Search for the cell housing the specified text and yield its (X, Y) center coordinate. 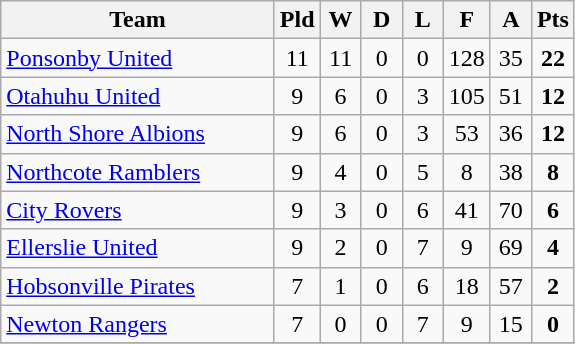
Ponsonby United (138, 58)
Pts (552, 20)
41 (466, 210)
Team (138, 20)
D (382, 20)
105 (466, 96)
35 (510, 58)
22 (552, 58)
L (422, 20)
57 (510, 286)
36 (510, 134)
53 (466, 134)
128 (466, 58)
18 (466, 286)
Pld (297, 20)
Hobsonville Pirates (138, 286)
69 (510, 248)
70 (510, 210)
5 (422, 172)
North Shore Albions (138, 134)
Otahuhu United (138, 96)
W (340, 20)
15 (510, 324)
38 (510, 172)
F (466, 20)
Newton Rangers (138, 324)
51 (510, 96)
City Rovers (138, 210)
Northcote Ramblers (138, 172)
Ellerslie United (138, 248)
A (510, 20)
1 (340, 286)
